Scan for the cell matching the given text and deliver its [X, Y] coordinate at center. 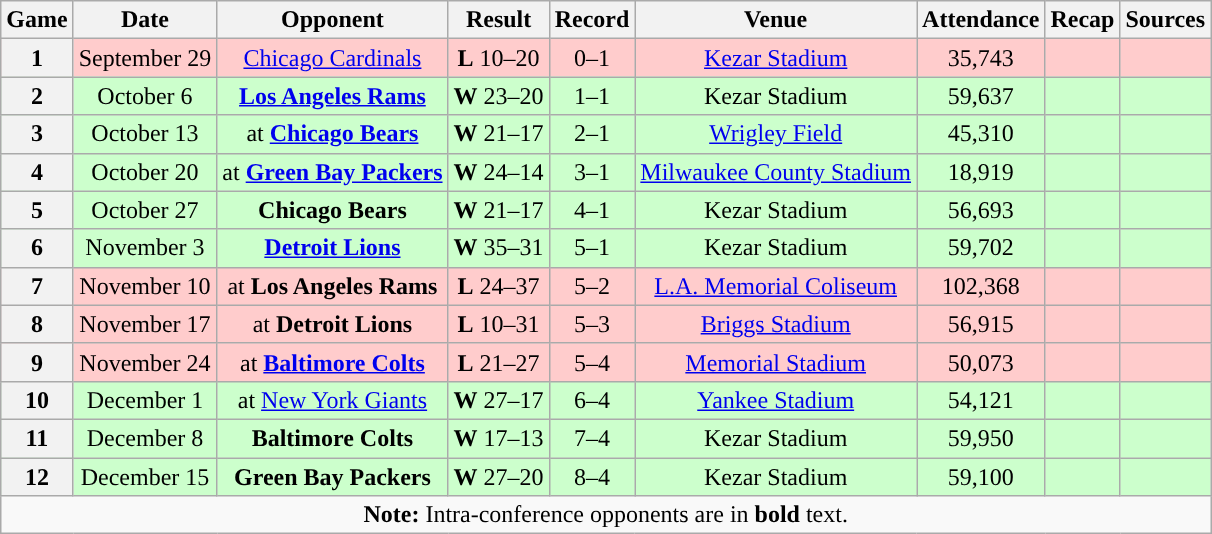
November 3 [145, 248]
Detroit Lions [332, 248]
59,637 [981, 96]
Baltimore Colts [332, 438]
Milwaukee County Stadium [776, 172]
8–4 [592, 477]
56,693 [981, 210]
Result [498, 20]
L 21–27 [498, 362]
Yankee Stadium [776, 400]
59,702 [981, 248]
October 13 [145, 134]
Game [37, 20]
8 [37, 324]
11 [37, 438]
November 24 [145, 362]
7–4 [592, 438]
54,121 [981, 400]
Opponent [332, 20]
9 [37, 362]
5–4 [592, 362]
3–1 [592, 172]
Note: Intra-conference opponents are in bold text. [606, 515]
0–1 [592, 58]
December 8 [145, 438]
Green Bay Packers [332, 477]
5–2 [592, 286]
59,100 [981, 477]
at Chicago Bears [332, 134]
at Baltimore Colts [332, 362]
December 1 [145, 400]
W 35–31 [498, 248]
Record [592, 20]
Date [145, 20]
November 17 [145, 324]
December 15 [145, 477]
November 10 [145, 286]
L 24–37 [498, 286]
at Green Bay Packers [332, 172]
6 [37, 248]
18,919 [981, 172]
L 10–31 [498, 324]
Sources [1166, 20]
Wrigley Field [776, 134]
10 [37, 400]
12 [37, 477]
Chicago Cardinals [332, 58]
September 29 [145, 58]
50,073 [981, 362]
3 [37, 134]
2–1 [592, 134]
W 17–13 [498, 438]
Venue [776, 20]
6–4 [592, 400]
4–1 [592, 210]
W 24–14 [498, 172]
at Los Angeles Rams [332, 286]
4 [37, 172]
W 27–17 [498, 400]
W 23–20 [498, 96]
56,915 [981, 324]
35,743 [981, 58]
October 20 [145, 172]
5–1 [592, 248]
L.A. Memorial Coliseum [776, 286]
L 10–20 [498, 58]
5 [37, 210]
Memorial Stadium [776, 362]
Briggs Stadium [776, 324]
at Detroit Lions [332, 324]
W 27–20 [498, 477]
Los Angeles Rams [332, 96]
5–3 [592, 324]
at New York Giants [332, 400]
Chicago Bears [332, 210]
1 [37, 58]
Recap [1082, 20]
45,310 [981, 134]
7 [37, 286]
102,368 [981, 286]
2 [37, 96]
October 6 [145, 96]
Attendance [981, 20]
1–1 [592, 96]
59,950 [981, 438]
October 27 [145, 210]
